Identify which cell holds the provided text, then report its (x, y) central coordinate. 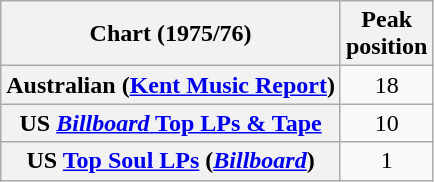
Peakposition (386, 34)
Australian (Kent Music Report) (171, 85)
1 (386, 161)
10 (386, 123)
Chart (1975/76) (171, 34)
US Billboard Top LPs & Tape (171, 123)
US Top Soul LPs (Billboard) (171, 161)
18 (386, 85)
